Locate the cell with the specified text and output its [X, Y] center coordinate. 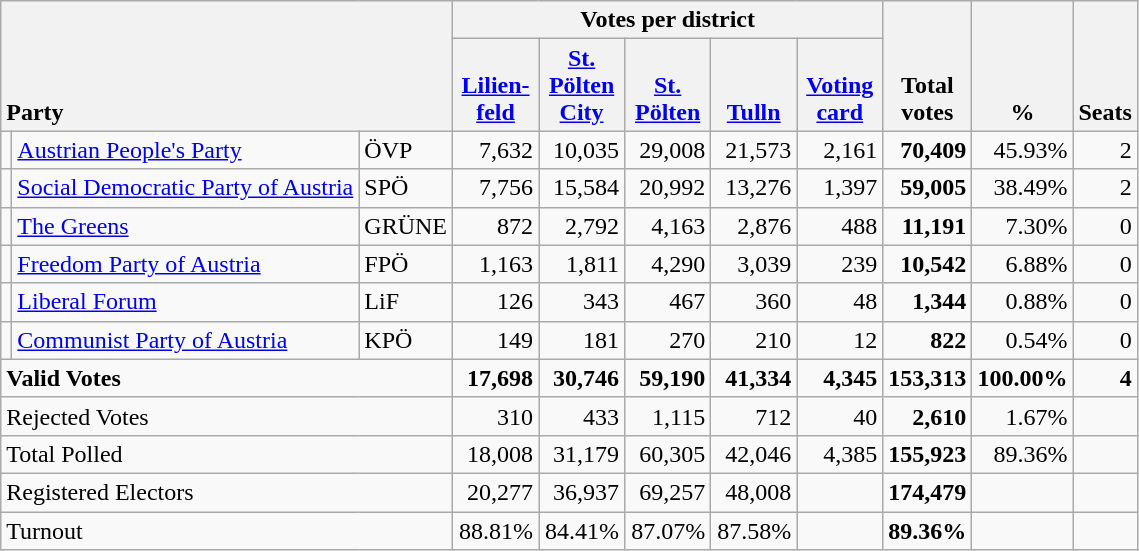
Votes per district [668, 20]
126 [496, 302]
310 [496, 416]
Liberal Forum [186, 302]
155,923 [928, 454]
42,046 [754, 454]
Freedom Party of Austria [186, 264]
149 [496, 340]
Total Polled [227, 454]
360 [754, 302]
433 [582, 416]
SPÖ [406, 188]
822 [928, 340]
210 [754, 340]
LiF [406, 302]
13,276 [754, 188]
4,290 [668, 264]
St.Pölten [668, 85]
The Greens [186, 226]
Social Democratic Party of Austria [186, 188]
18,008 [496, 454]
21,573 [754, 150]
12 [840, 340]
88.81% [496, 531]
7,632 [496, 150]
4,385 [840, 454]
3,039 [754, 264]
St.PöltenCity [582, 85]
4,163 [668, 226]
20,277 [496, 492]
48 [840, 302]
48,008 [754, 492]
2,876 [754, 226]
2,610 [928, 416]
Communist Party of Austria [186, 340]
712 [754, 416]
0.54% [1022, 340]
45.93% [1022, 150]
GRÜNE [406, 226]
10,035 [582, 150]
174,479 [928, 492]
40 [840, 416]
31,179 [582, 454]
1,163 [496, 264]
20,992 [668, 188]
343 [582, 302]
Registered Electors [227, 492]
11,191 [928, 226]
1,811 [582, 264]
Seats [1105, 66]
181 [582, 340]
ÖVP [406, 150]
Tulln [754, 85]
Totalvotes [928, 66]
270 [668, 340]
41,334 [754, 378]
% [1022, 66]
7.30% [1022, 226]
15,584 [582, 188]
69,257 [668, 492]
872 [496, 226]
1,115 [668, 416]
30,746 [582, 378]
FPÖ [406, 264]
59,190 [668, 378]
488 [840, 226]
10,542 [928, 264]
1,344 [928, 302]
Votingcard [840, 85]
1.67% [1022, 416]
70,409 [928, 150]
6.88% [1022, 264]
2,792 [582, 226]
29,008 [668, 150]
Rejected Votes [227, 416]
0.88% [1022, 302]
Turnout [227, 531]
Lilien-feld [496, 85]
4 [1105, 378]
7,756 [496, 188]
17,698 [496, 378]
Austrian People's Party [186, 150]
84.41% [582, 531]
38.49% [1022, 188]
59,005 [928, 188]
467 [668, 302]
239 [840, 264]
87.58% [754, 531]
36,937 [582, 492]
1,397 [840, 188]
153,313 [928, 378]
87.07% [668, 531]
Party [227, 66]
4,345 [840, 378]
Valid Votes [227, 378]
KPÖ [406, 340]
100.00% [1022, 378]
60,305 [668, 454]
2,161 [840, 150]
